From the cell containing the given text, extract its center point as (X, Y) coordinate. 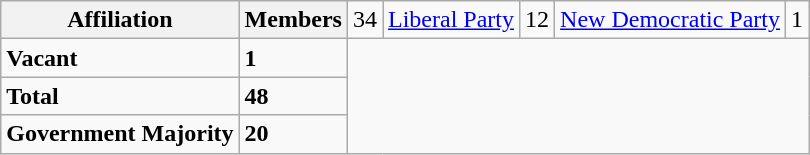
Vacant (120, 58)
12 (538, 20)
Liberal Party (450, 20)
New Democratic Party (670, 20)
48 (293, 96)
Members (293, 20)
Government Majority (120, 134)
20 (293, 134)
Total (120, 96)
34 (364, 20)
Affiliation (120, 20)
